Provide the [X, Y] coordinate of the cell's center where the given text is located.  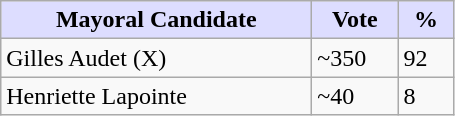
8 [426, 96]
92 [426, 58]
Vote [355, 20]
Gilles Audet (X) [156, 58]
~40 [355, 96]
~350 [355, 58]
Henriette Lapointe [156, 96]
% [426, 20]
Mayoral Candidate [156, 20]
